Determine the [x, y] coordinate at the center of the cell enclosing the given text.  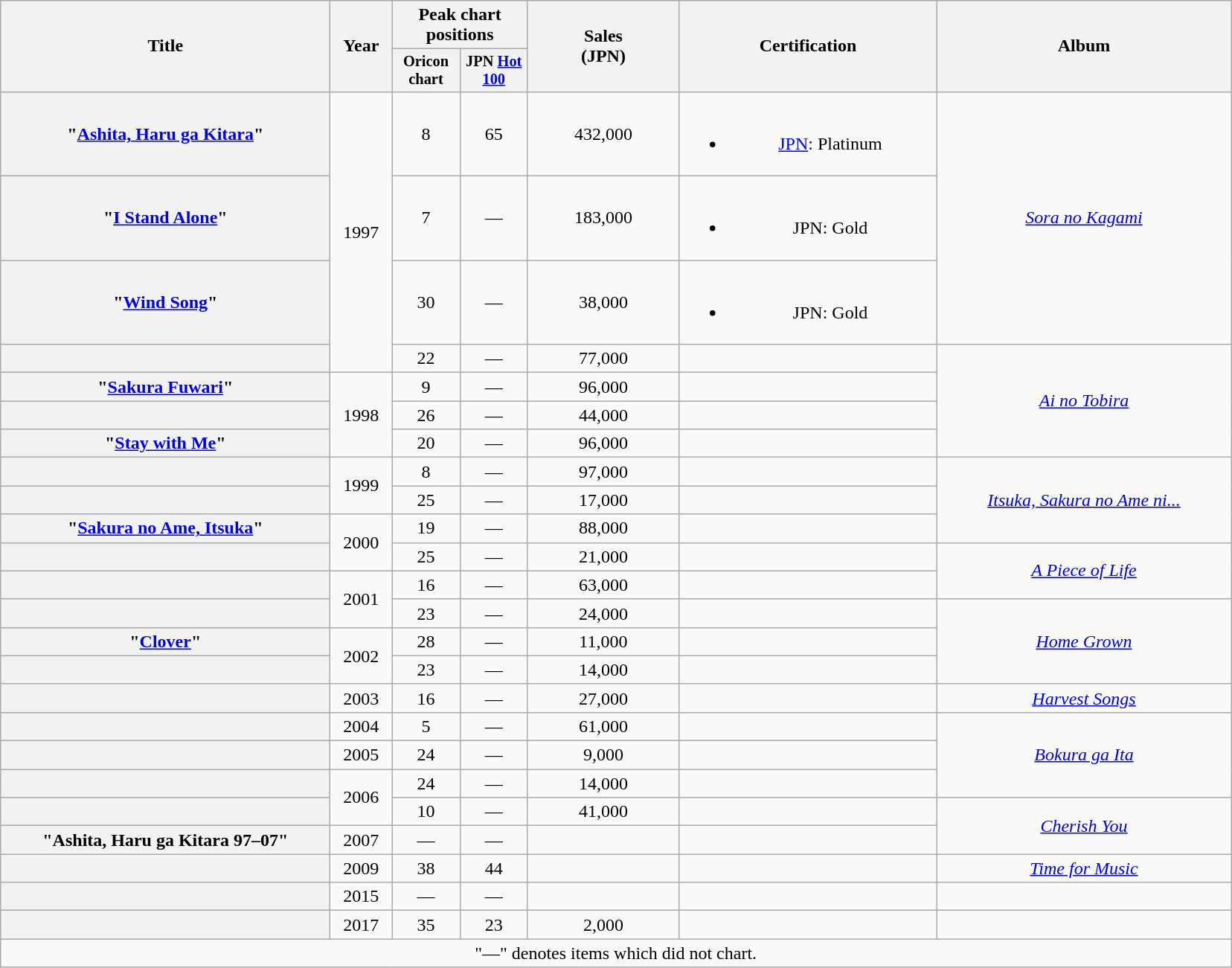
88,000 [603, 528]
30 [426, 302]
"Clover" [165, 641]
2004 [362, 726]
183,000 [603, 219]
7 [426, 219]
Album [1083, 46]
Certification [808, 46]
38 [426, 868]
Home Grown [1083, 641]
Harvest Songs [1083, 698]
2,000 [603, 925]
Cherish You [1083, 826]
2017 [362, 925]
Peak chart positions [460, 25]
19 [426, 528]
Bokura ga Ita [1083, 754]
65 [494, 134]
432,000 [603, 134]
20 [426, 443]
2003 [362, 698]
17,000 [603, 500]
44,000 [603, 415]
Ai no Tobira [1083, 401]
Title [165, 46]
2005 [362, 755]
9 [426, 387]
35 [426, 925]
"I Stand Alone" [165, 219]
1998 [362, 415]
26 [426, 415]
24,000 [603, 613]
27,000 [603, 698]
61,000 [603, 726]
Oricon chart [426, 71]
2002 [362, 656]
9,000 [603, 755]
"Sakura Fuwari" [165, 387]
22 [426, 359]
10 [426, 812]
2015 [362, 897]
"Ashita, Haru ga Kitara" [165, 134]
11,000 [603, 641]
41,000 [603, 812]
38,000 [603, 302]
"—" denotes items which did not chart. [616, 953]
21,000 [603, 557]
2007 [362, 840]
"Stay with Me" [165, 443]
5 [426, 726]
1997 [362, 232]
97,000 [603, 472]
77,000 [603, 359]
Time for Music [1083, 868]
1999 [362, 486]
2001 [362, 599]
2006 [362, 798]
Itsuka, Sakura no Ame ni... [1083, 500]
Sora no Kagami [1083, 217]
JPN Hot 100 [494, 71]
63,000 [603, 585]
"Sakura no Ame, Itsuka" [165, 528]
28 [426, 641]
JPN: Platinum [808, 134]
"Wind Song" [165, 302]
Sales(JPN) [603, 46]
Year [362, 46]
2009 [362, 868]
"Ashita, Haru ga Kitara 97–07" [165, 840]
A Piece of Life [1083, 571]
2000 [362, 542]
44 [494, 868]
